Search for the cell housing the specified text and yield its (X, Y) center coordinate. 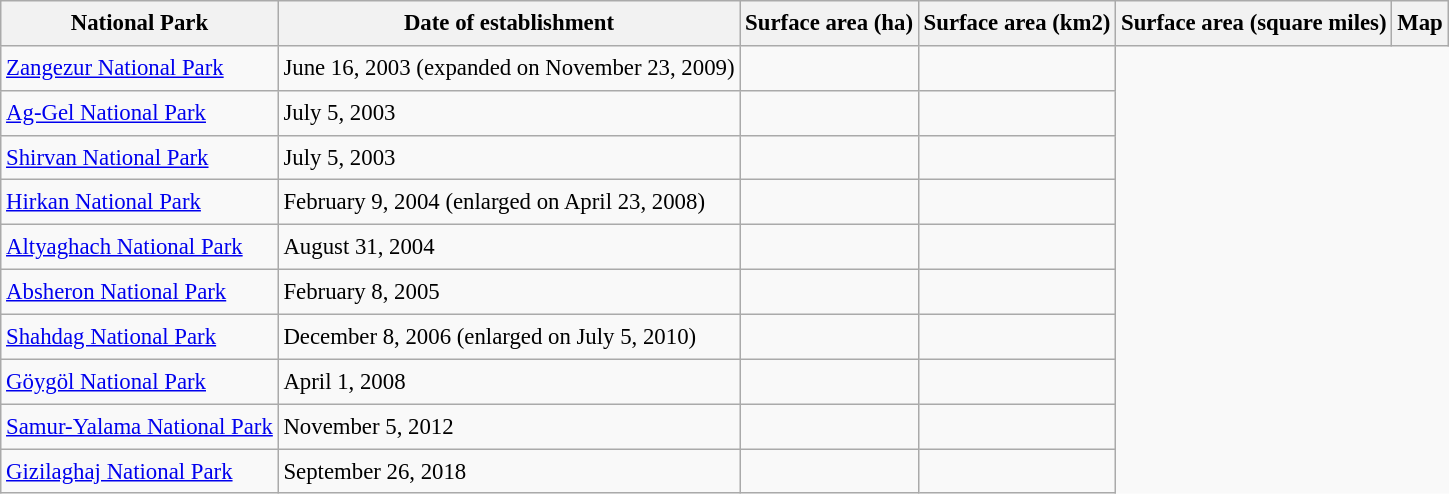
Shirvan National Park (140, 158)
February 8, 2005 (509, 292)
Ag-Gel National Park (140, 114)
Absheron National Park (140, 292)
September 26, 2018 (509, 472)
November 5, 2012 (509, 426)
February 9, 2004 (enlarged on April 23, 2008) (509, 202)
Surface area (km2) (1016, 24)
Altyaghach National Park (140, 248)
Zangezur National Park (140, 68)
Hirkan National Park (140, 202)
Map (1420, 24)
August 31, 2004 (509, 248)
Date of establishment (509, 24)
Shahdag National Park (140, 336)
Surface area (ha) (829, 24)
Gizilaghaj National Park (140, 472)
National Park (140, 24)
Göygöl National Park (140, 382)
Surface area (square miles) (1254, 24)
April 1, 2008 (509, 382)
Samur-Yalama National Park (140, 426)
June 16, 2003 (expanded on November 23, 2009) (509, 68)
December 8, 2006 (enlarged on July 5, 2010) (509, 336)
